Pinpoint the cell where the given text exists, returning its [x, y] midpoint coordinate. 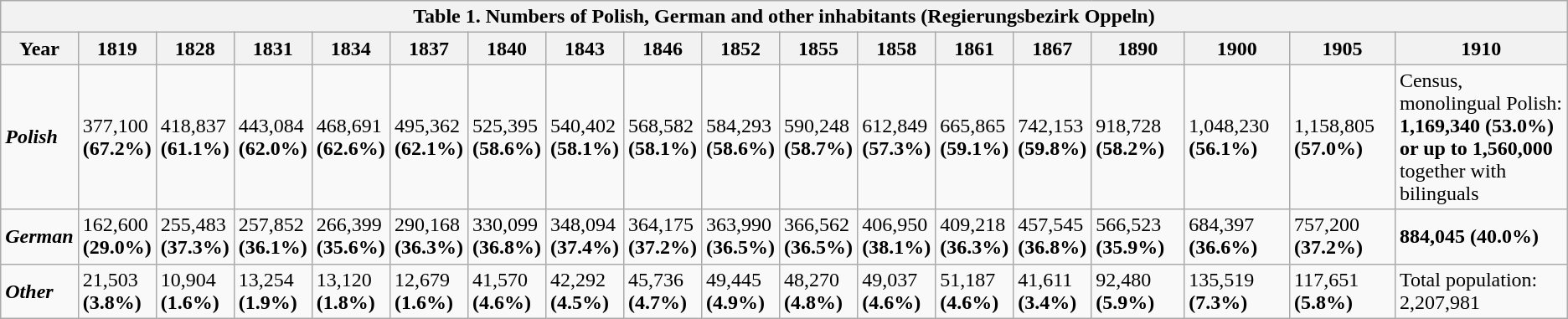
1867 [1052, 49]
10,904(1.6%) [194, 291]
406,950(38.1%) [896, 236]
51,187(4.6%) [975, 291]
1855 [819, 49]
884,045 (40.0%) [1481, 236]
117,651(5.8%) [1343, 291]
1819 [117, 49]
918,728 (58.2%) [1137, 137]
363,990(36.5%) [740, 236]
135,519(7.3%) [1237, 291]
495,362(62.1%) [429, 137]
377,100(67.2%) [117, 137]
1,048,230 (56.1%) [1237, 137]
1861 [975, 49]
418,837(61.1%) [194, 137]
162,600(29.0%) [117, 236]
525,395(58.6%) [506, 137]
457,545(36.8%) [1052, 236]
21,503(3.8%) [117, 291]
1905 [1343, 49]
1852 [740, 49]
49,445(4.9%) [740, 291]
330,099(36.8%) [506, 236]
757,200 (37.2%) [1343, 236]
German [39, 236]
364,175(37.2%) [662, 236]
1840 [506, 49]
1837 [429, 49]
45,736(4.7%) [662, 291]
266,399(35.6%) [350, 236]
1900 [1237, 49]
612,849(57.3%) [896, 137]
42,292(4.5%) [585, 291]
92,480(5.9%) [1137, 291]
1846 [662, 49]
49,037(4.6%) [896, 291]
584,293(58.6%) [740, 137]
290,168(36.3%) [429, 236]
590,248(58.7%) [819, 137]
366,562(36.5%) [819, 236]
665,865(59.1%) [975, 137]
566,523 (35.9%) [1137, 236]
Year [39, 49]
1831 [273, 49]
Table 1. Numbers of Polish, German and other inhabitants (Regierungsbezirk Oppeln) [784, 17]
742,153(59.8%) [1052, 137]
41,611(3.4%) [1052, 291]
13,254(1.9%) [273, 291]
257,852(36.1%) [273, 236]
Other [39, 291]
Census, monolingual Polish: 1,169,340 (53.0%)or up to 1,560,000 together with bilinguals [1481, 137]
1910 [1481, 49]
Polish [39, 137]
255,483(37.3%) [194, 236]
12,679(1.6%) [429, 291]
1890 [1137, 49]
1843 [585, 49]
684,397 (36.6%) [1237, 236]
568,582(58.1%) [662, 137]
348,094(37.4%) [585, 236]
1,158,805 (57.0%) [1343, 137]
1828 [194, 49]
540,402(58.1%) [585, 137]
409,218(36.3%) [975, 236]
41,570(4.6%) [506, 291]
443,084(62.0%) [273, 137]
1858 [896, 49]
13,120(1.8%) [350, 291]
Total population: 2,207,981 [1481, 291]
468,691(62.6%) [350, 137]
48,270(4.8%) [819, 291]
1834 [350, 49]
